For the text-containing cell, return its midpoint in (x, y) coordinate format. 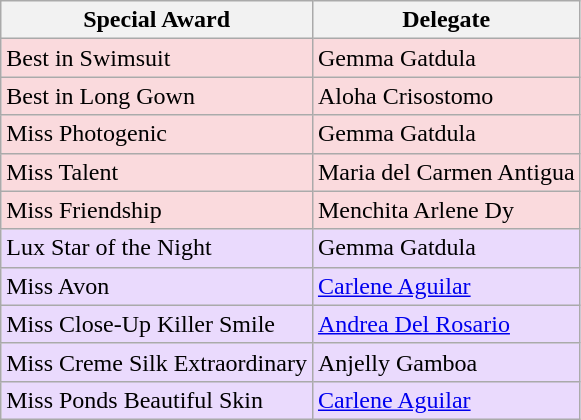
Andrea Del Rosario (446, 324)
Special Award (157, 20)
Miss Close-Up Killer Smile (157, 324)
Miss Photogenic (157, 134)
Anjelly Gamboa (446, 362)
Miss Ponds Beautiful Skin (157, 400)
Miss Friendship (157, 210)
Miss Avon (157, 286)
Miss Talent (157, 172)
Delegate (446, 20)
Lux Star of the Night (157, 248)
Maria del Carmen Antigua (446, 172)
Menchita Arlene Dy (446, 210)
Best in Long Gown (157, 96)
Best in Swimsuit (157, 58)
Aloha Crisostomo (446, 96)
Miss Creme Silk Extraordinary (157, 362)
